Capture the cell that displays the provided text and extract its (X, Y) central coordinate. 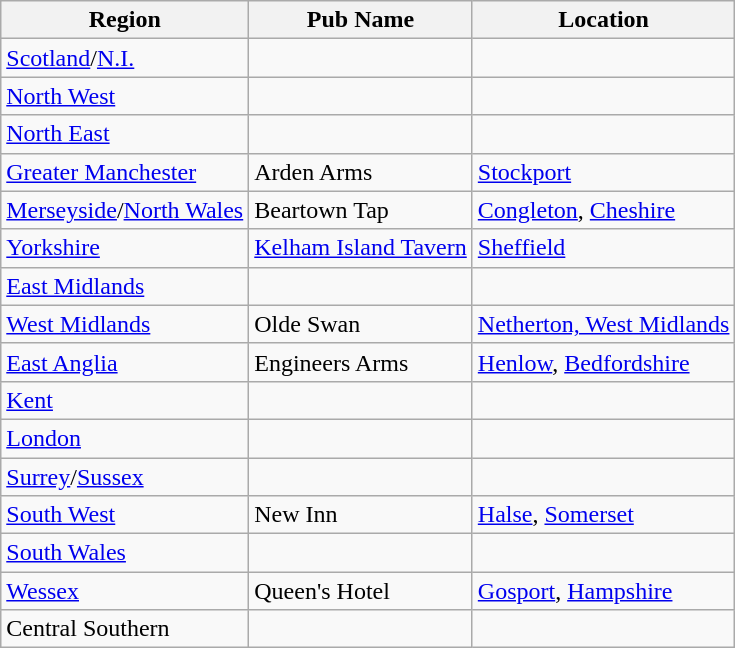
Region (125, 20)
East Anglia (125, 362)
Central Southern (125, 629)
Pub Name (361, 20)
Merseyside/North Wales (125, 210)
Gosport, Hampshire (604, 591)
Congleton, Cheshire (604, 210)
Queen's Hotel (361, 591)
Kelham Island Tavern (361, 248)
South West (125, 515)
London (125, 438)
Location (604, 20)
Yorkshire (125, 248)
East Midlands (125, 286)
South Wales (125, 553)
New Inn (361, 515)
Henlow, Bedfordshire (604, 362)
Halse, Somerset (604, 515)
Arden Arms (361, 172)
Engineers Arms (361, 362)
Surrey/Sussex (125, 477)
North East (125, 134)
Netherton, West Midlands (604, 324)
Sheffield (604, 248)
Kent (125, 400)
Olde Swan (361, 324)
West Midlands (125, 324)
North West (125, 96)
Stockport (604, 172)
Beartown Tap (361, 210)
Greater Manchester (125, 172)
Wessex (125, 591)
Scotland/N.I. (125, 58)
